Return [x, y] of the center of cell containing provided text 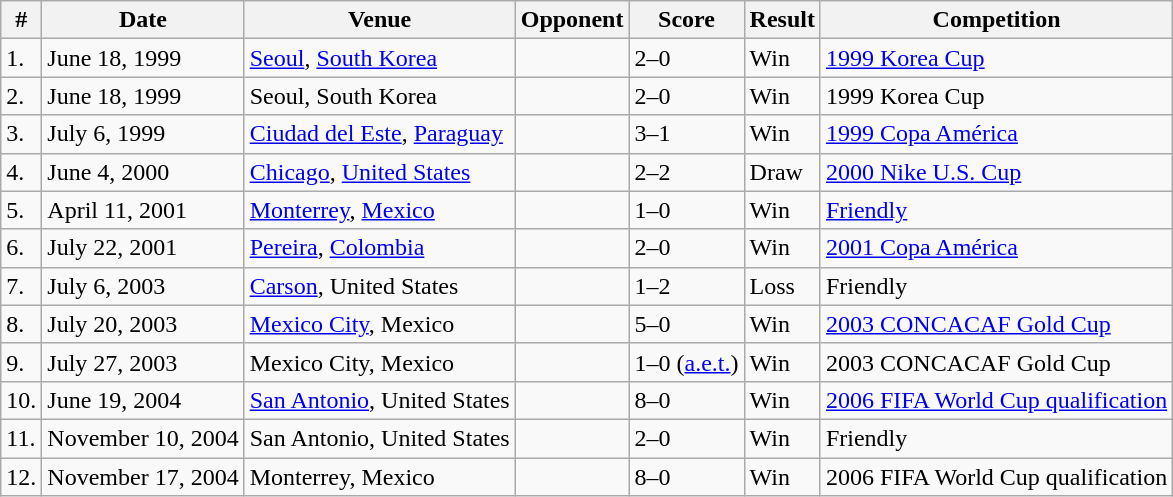
Score [686, 20]
10. [22, 400]
6. [22, 248]
July 22, 2001 [143, 248]
Date [143, 20]
11. [22, 438]
1. [22, 58]
July 6, 1999 [143, 134]
June 4, 2000 [143, 172]
Loss [782, 286]
Pereira, Colombia [380, 248]
12. [22, 477]
Competition [996, 20]
3. [22, 134]
1–0 (a.e.t.) [686, 362]
2000 Nike U.S. Cup [996, 172]
5. [22, 210]
4. [22, 172]
7. [22, 286]
Draw [782, 172]
Ciudad del Este, Paraguay [380, 134]
Carson, United States [380, 286]
5–0 [686, 324]
3–1 [686, 134]
1–0 [686, 210]
1–2 [686, 286]
8. [22, 324]
Venue [380, 20]
April 11, 2001 [143, 210]
2–2 [686, 172]
June 19, 2004 [143, 400]
Result [782, 20]
November 10, 2004 [143, 438]
July 6, 2003 [143, 286]
2. [22, 96]
2001 Copa América [996, 248]
July 27, 2003 [143, 362]
July 20, 2003 [143, 324]
9. [22, 362]
Chicago, United States [380, 172]
# [22, 20]
Opponent [572, 20]
1999 Copa América [996, 134]
November 17, 2004 [143, 477]
